Search for the cell housing the specified text and yield its [X, Y] center coordinate. 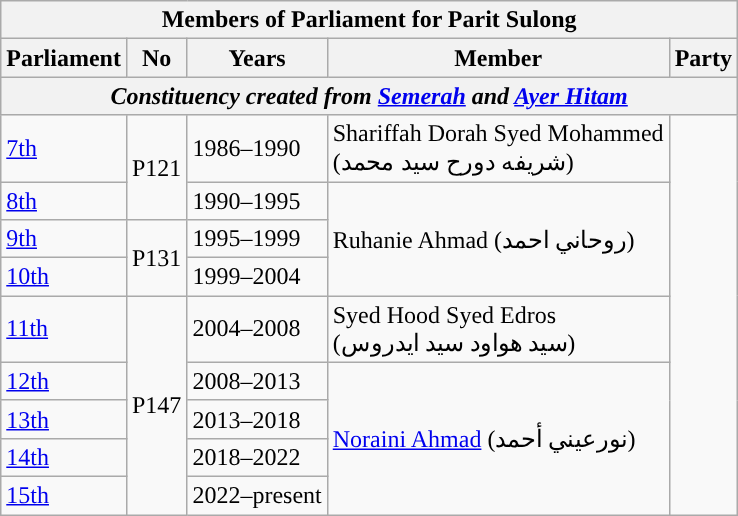
1986–1990 [257, 148]
8th [64, 201]
Party [703, 58]
P147 [156, 406]
15th [64, 495]
1995–1999 [257, 239]
P121 [156, 168]
9th [64, 239]
2004–2008 [257, 330]
13th [64, 419]
7th [64, 148]
Members of Parliament for Parit Sulong [370, 20]
2013–2018 [257, 419]
2022–present [257, 495]
P131 [156, 258]
Syed Hood Syed Edros (سيد هواود سيد ايدروس) [498, 330]
1990–1995 [257, 201]
Constituency created from Semerah and Ayer Hitam [370, 96]
Noraini Ahmad (نورعيني أحمد‎) [498, 438]
11th [64, 330]
Ruhanie Ahmad (روحاني احمد) [498, 239]
Shariffah Dorah Syed Mohammed (شريفه دورح سيد محمد) [498, 148]
1999–2004 [257, 277]
No [156, 58]
Member [498, 58]
10th [64, 277]
2008–2013 [257, 381]
Years [257, 58]
2018–2022 [257, 457]
Parliament [64, 58]
12th [64, 381]
14th [64, 457]
